Return the [x, y] coordinate for the center point of the cell that contains the specified text.  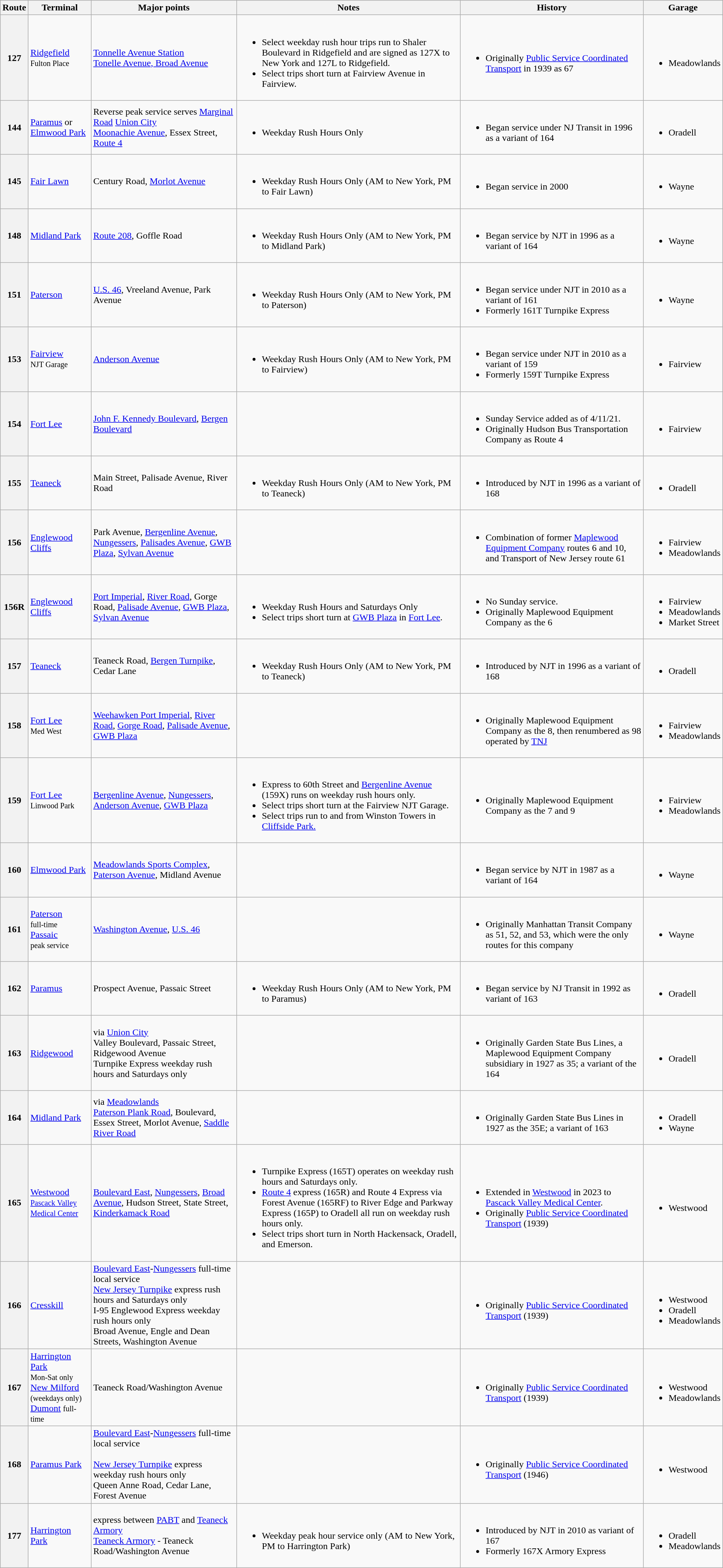
Originally Maplewood Equipment Company as the 7 and 9 [552, 801]
Patersonfull-timePassaicpeak service [59, 930]
Combination of former Maplewood Equipment Company routes 6 and 10, and Transport of New Jersey route 61 [552, 542]
Began service by NJT in 1987 as a variant of 164 [552, 870]
151 [14, 295]
Tonnelle Avenue StationTonelle Avenue, Broad Avenue [164, 58]
Weekday Rush Hours Only (AM to New York, PM to Fairview) [348, 359]
Paramus or Elmwood Park [59, 127]
163 [14, 1053]
Began service in 2000 [552, 181]
Began service under NJ Transit in 1996 as a variant of 164 [552, 127]
via MeadowlandsPaterson Plank Road, Boulevard, Essex Street, Morlot Avenue, Saddle River Road [164, 1118]
168 [14, 1465]
Anderson Avenue [164, 359]
Port Imperial, River Road, Gorge Road, Palisade Avenue, GWB Plaza, Sylvan Avenue [164, 607]
No Sunday service.Originally Maplewood Equipment Company as the 6 [552, 607]
156 [14, 542]
Major points [164, 8]
WestwoodOradellMeadowlands [683, 1305]
Harrington ParkMon-Sat onlyNew Milford (weekdays only)Dumont full-time [59, 1387]
Boulevard East-Nungessers full-time local serviceNew Jersey Turnpike express weekday rush hours only Queen Anne Road, Cedar Lane, Forest Avenue [164, 1465]
145 [14, 181]
Bergenline Avenue, Nungessers, Anderson Avenue, GWB Plaza [164, 801]
Century Road, Morlot Avenue [164, 181]
165 [14, 1203]
155 [14, 483]
157 [14, 666]
Sunday Service added as of 4/11/21.Originally Hudson Bus Transportation Company as Route 4 [552, 424]
167 [14, 1387]
162 [14, 989]
Weekday Rush Hours Only (AM to New York, PM to Midland Park) [348, 235]
Route [14, 8]
Fair Lawn [59, 181]
FairviewMeadowlandsMarket Street [683, 607]
Garage [683, 8]
Originally Manhattan Transit Company as 51, 52, and 53, which were the only routes for this company [552, 930]
Weekday Rush Hours and Saturdays OnlySelect trips short turn at GWB Plaza in Fort Lee. [348, 607]
Originally Public Service Coordinated Transport in 1939 as 67 [552, 58]
Weehawken Port Imperial, River Road, Gorge Road, Palisade Avenue, GWB Plaza [164, 726]
Main Street, Palisade Avenue, River Road [164, 483]
Weekday Rush Hours Only (AM to New York, PM to Fair Lawn) [348, 181]
RidgefieldFulton Place [59, 58]
U.S. 46, Vreeland Avenue, Park Avenue [164, 295]
Harrington Park [59, 1536]
express between PABT and Teaneck ArmoryTeaneck Armory - Teaneck Road/Washington Avenue [164, 1536]
Terminal [59, 8]
Meadowlands [683, 58]
Meadowlands Sports Complex, Paterson Avenue, Midland Avenue [164, 870]
History [552, 8]
177 [14, 1536]
164 [14, 1118]
144 [14, 127]
Began service by NJT in 1996 as a variant of 164 [552, 235]
Began service under NJT in 2010 as a variant of 159Formerly 159T Turnpike Express [552, 359]
Paramus [59, 989]
Notes [348, 8]
Fort Lee [59, 424]
FairviewNJT Garage [59, 359]
Teaneck Road/Washington Avenue [164, 1387]
Ridgewood [59, 1053]
Washington Avenue, U.S. 46 [164, 930]
153 [14, 359]
160 [14, 870]
Boulevard East, Nungessers, Broad Avenue, Hudson Street, State Street, Kinderkamack Road [164, 1203]
Park Avenue, Bergenline Avenue, Nungessers, Palisades Avenue, GWB Plaza, Sylvan Avenue [164, 542]
Began service by NJ Transit in 1992 as variant of 163 [552, 989]
John F. Kennedy Boulevard, Bergen Boulevard [164, 424]
161 [14, 930]
166 [14, 1305]
Prospect Avenue, Passaic Street [164, 989]
Fort LeeMed West [59, 726]
OradellMeadowlands [683, 1536]
127 [14, 58]
Fort LeeLinwood Park [59, 801]
Weekday Rush Hours Only [348, 127]
WestwoodPascack Valley Medical Center [59, 1203]
Weekday Rush Hours Only (AM to New York, PM to Paramus) [348, 989]
Weekday Rush Hours Only (AM to New York, PM to Paterson) [348, 295]
Originally Public Service Coordinated Transport (1946) [552, 1465]
Teaneck Road, Bergen Turnpike, Cedar Lane [164, 666]
Extended in Westwood in 2023 to Pascack Valley Medical Center.Originally Public Service Coordinated Transport (1939) [552, 1203]
Cresskill [59, 1305]
Elmwood Park [59, 870]
Originally Garden State Bus Lines, a Maplewood Equipment Company subsidiary in 1927 as 35; a variant of the 164 [552, 1053]
158 [14, 726]
Originally Maplewood Equipment Company as the 8, then renumbered as 98 operated by TNJ [552, 726]
Weekday peak hour service only (AM to New York, PM to Harrington Park) [348, 1536]
159 [14, 801]
148 [14, 235]
Paterson [59, 295]
Began service under NJT in 2010 as a variant of 161Formerly 161T Turnpike Express [552, 295]
WestwoodMeadowlands [683, 1387]
Reverse peak service serves Marginal Road Union CityMoonachie Avenue, Essex Street, Route 4 [164, 127]
156R [14, 607]
Route 208, Goffle Road [164, 235]
Paramus Park [59, 1465]
OradellWayne [683, 1118]
via Union CityValley Boulevard, Passaic Street, Ridgewood AvenueTurnpike Express weekday rush hours and Saturdays only [164, 1053]
154 [14, 424]
Originally Garden State Bus Lines in 1927 as the 35E; a variant of 163 [552, 1118]
Introduced by NJT in 2010 as variant of 167Formerly 167X Armory Express [552, 1536]
